Capture the cell that displays the provided text and extract its [x, y] central coordinate. 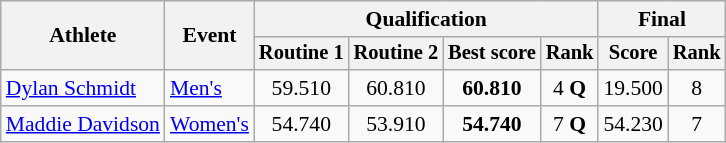
Men's [210, 88]
7 Q [570, 124]
53.910 [396, 124]
Final [662, 19]
Routine 2 [396, 54]
Qualification [426, 19]
Athlete [83, 36]
Event [210, 36]
Maddie Davidson [83, 124]
Routine 1 [302, 54]
59.510 [302, 88]
7 [697, 124]
Women's [210, 124]
54.230 [632, 124]
Score [632, 54]
Best score [492, 54]
Dylan Schmidt [83, 88]
4 Q [570, 88]
8 [697, 88]
19.500 [632, 88]
